Search for the cell housing the specified text and yield its [x, y] center coordinate. 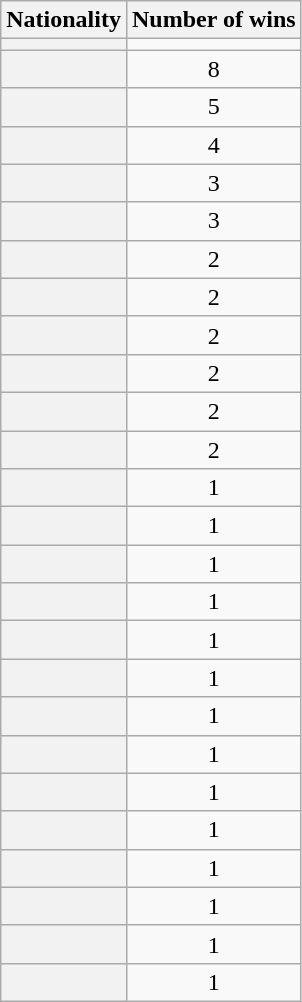
Nationality [64, 20]
Number of wins [214, 20]
8 [214, 69]
5 [214, 107]
4 [214, 145]
